Return [X, Y] of the center of cell containing provided text 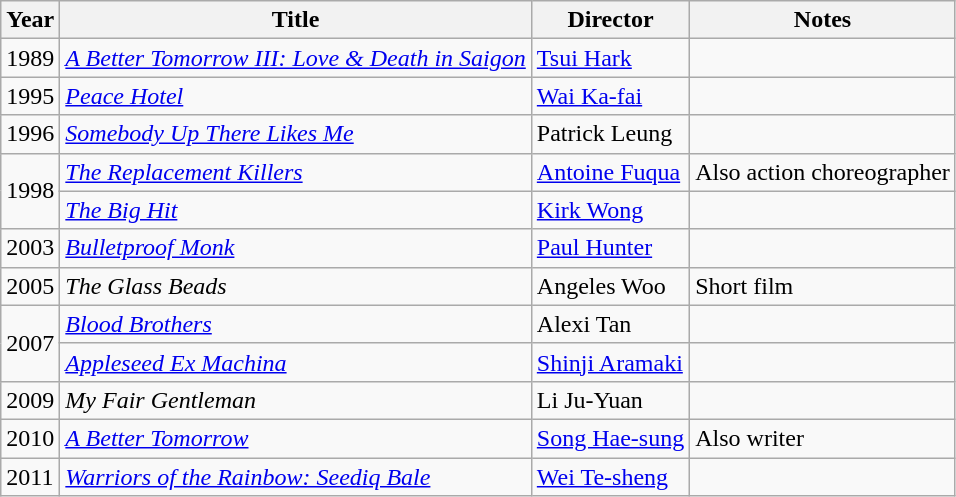
Also writer [823, 438]
2003 [30, 248]
Bulletproof Monk [296, 248]
The Big Hit [296, 210]
Paul Hunter [610, 248]
Blood Brothers [296, 324]
Song Hae-sung [610, 438]
2007 [30, 343]
2010 [30, 438]
Alexi Tan [610, 324]
Title [296, 20]
The Replacement Killers [296, 172]
2009 [30, 400]
Short film [823, 286]
Director [610, 20]
The Glass Beads [296, 286]
Also action choreographer [823, 172]
Warriors of the Rainbow: Seediq Bale [296, 477]
Tsui Hark [610, 58]
Appleseed Ex Machina [296, 362]
2011 [30, 477]
My Fair Gentleman [296, 400]
1995 [30, 96]
Somebody Up There Likes Me [296, 134]
1996 [30, 134]
Angeles Woo [610, 286]
Li Ju-Yuan [610, 400]
A Better Tomorrow [296, 438]
1998 [30, 191]
Patrick Leung [610, 134]
2005 [30, 286]
Kirk Wong [610, 210]
Peace Hotel [296, 96]
A Better Tomorrow III: Love & Death in Saigon [296, 58]
Antoine Fuqua [610, 172]
Wai Ka-fai [610, 96]
Wei Te-sheng [610, 477]
Year [30, 20]
Shinji Aramaki [610, 362]
Notes [823, 20]
1989 [30, 58]
